Locate the cell with the specified text and output its (X, Y) center coordinate. 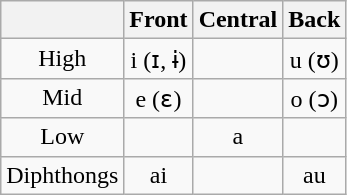
Mid (62, 98)
ai (158, 175)
a (238, 137)
o (ɔ) (314, 98)
Low (62, 137)
Diphthongs (62, 175)
au (314, 175)
Central (238, 20)
High (62, 59)
e (ɛ) (158, 98)
u (ʊ) (314, 59)
Front (158, 20)
i (ɪ, ɨ) (158, 59)
Back (314, 20)
